Locate the cell with the specified text and output its [X, Y] center coordinate. 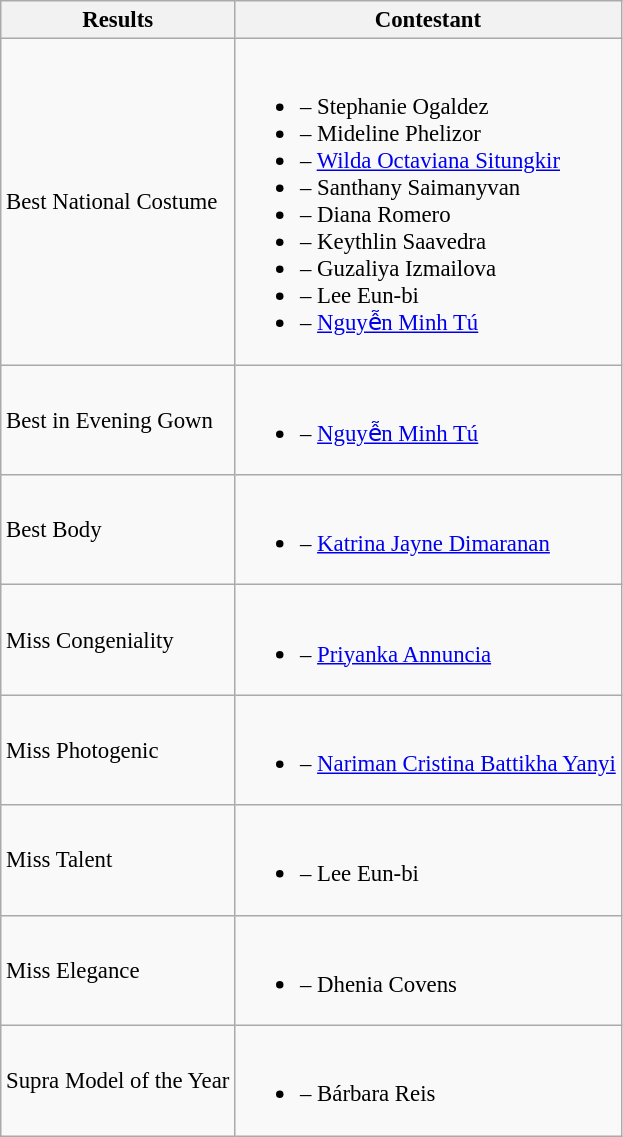
– Katrina Jayne Dimaranan [428, 530]
– Dhenia Covens [428, 970]
– Priyanka Annuncia [428, 640]
Miss Congeniality [118, 640]
Best National Costume [118, 202]
Miss Elegance [118, 970]
– Lee Eun-bi [428, 860]
– Nariman Cristina Battikha Yanyi [428, 750]
Supra Model of the Year [118, 1081]
Contestant [428, 20]
– Nguyễn Minh Tú [428, 420]
Miss Photogenic [118, 750]
Best Body [118, 530]
– Bárbara Reis [428, 1081]
Results [118, 20]
Best in Evening Gown [118, 420]
Miss Talent [118, 860]
